Provide the [x, y] coordinate of the cell's center where the given text is located.  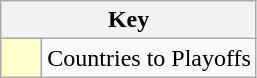
Countries to Playoffs [150, 58]
Key [129, 20]
